Return the (x, y) coordinate for the center point of the cell that contains the specified text.  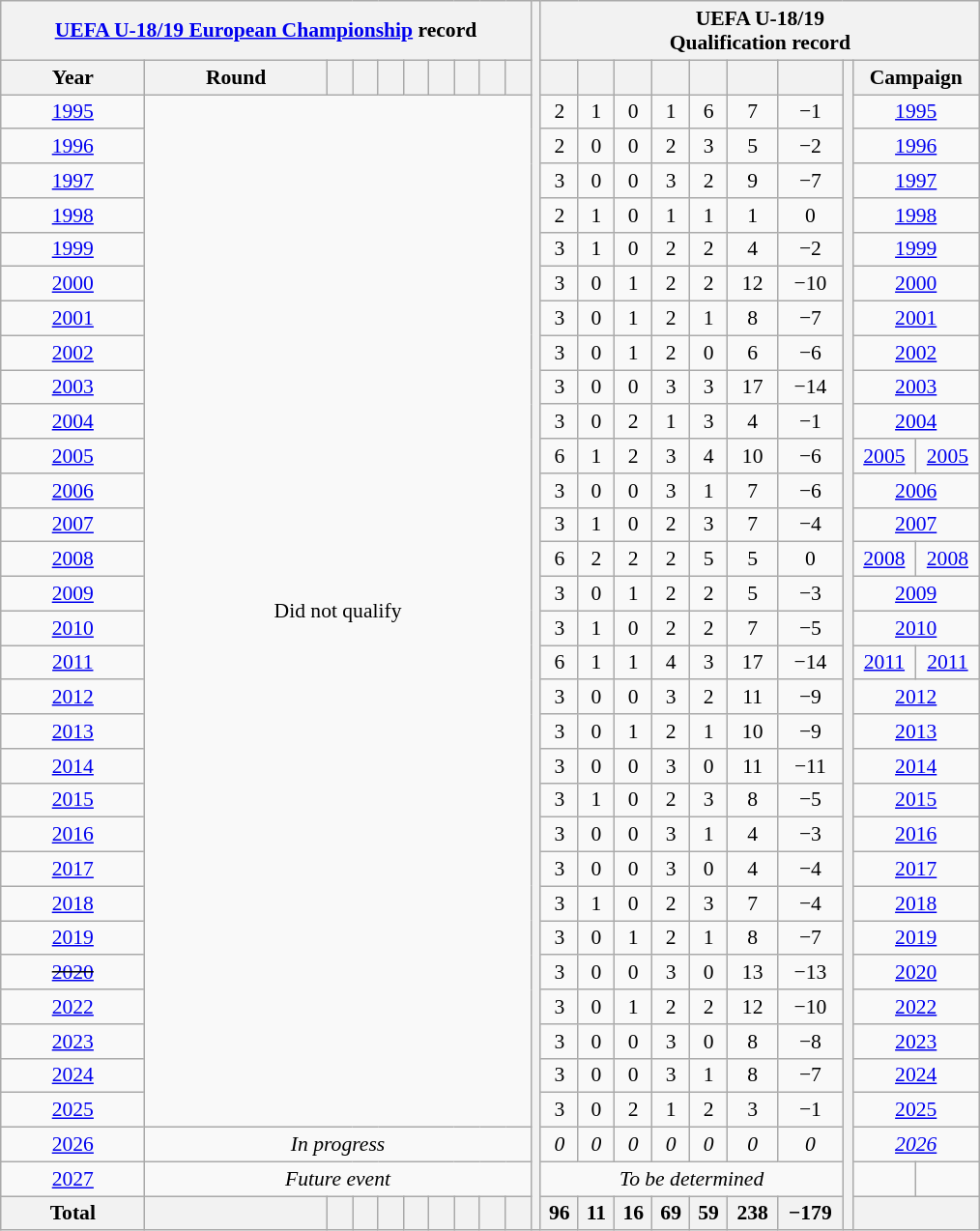
69 (671, 1214)
Campaign (916, 77)
9 (753, 181)
59 (709, 1214)
2027 (73, 1179)
16 (634, 1214)
−179 (810, 1214)
Round (236, 77)
−8 (810, 1042)
−11 (810, 766)
−13 (810, 973)
Year (73, 77)
Future event (338, 1179)
UEFA U-18/19Qualification record (760, 31)
96 (559, 1214)
In progress (338, 1145)
13 (753, 973)
UEFA U-18/19 European Championship record (266, 31)
To be determined (692, 1179)
Total (73, 1214)
238 (753, 1214)
Did not qualify (338, 611)
